Scan for the cell matching the given text and deliver its (X, Y) coordinate at center. 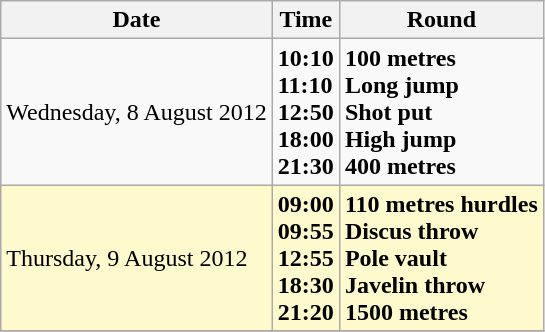
110 metres hurdlesDiscus throwPole vaultJavelin throw1500 metres (441, 258)
Time (306, 20)
Round (441, 20)
Wednesday, 8 August 2012 (137, 112)
Date (137, 20)
Thursday, 9 August 2012 (137, 258)
10:1011:1012:5018:0021:30 (306, 112)
100 metresLong jumpShot putHigh jump400 metres (441, 112)
09:0009:5512:5518:3021:20 (306, 258)
